Output the (x, y) coordinate of the center of the cell containing the given text.  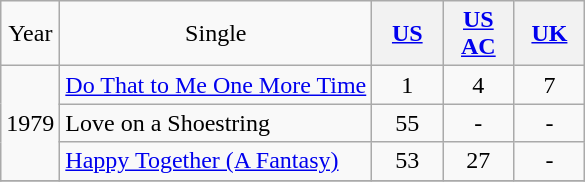
27 (478, 161)
Happy Together (A Fantasy) (216, 161)
US (408, 34)
7 (550, 85)
1 (408, 85)
53 (408, 161)
4 (478, 85)
Single (216, 34)
UK (550, 34)
Love on a Shoestring (216, 123)
US AC (478, 34)
Do That to Me One More Time (216, 85)
1979 (30, 123)
Year (30, 34)
55 (408, 123)
